For the text-containing cell, return its midpoint in [x, y] coordinate format. 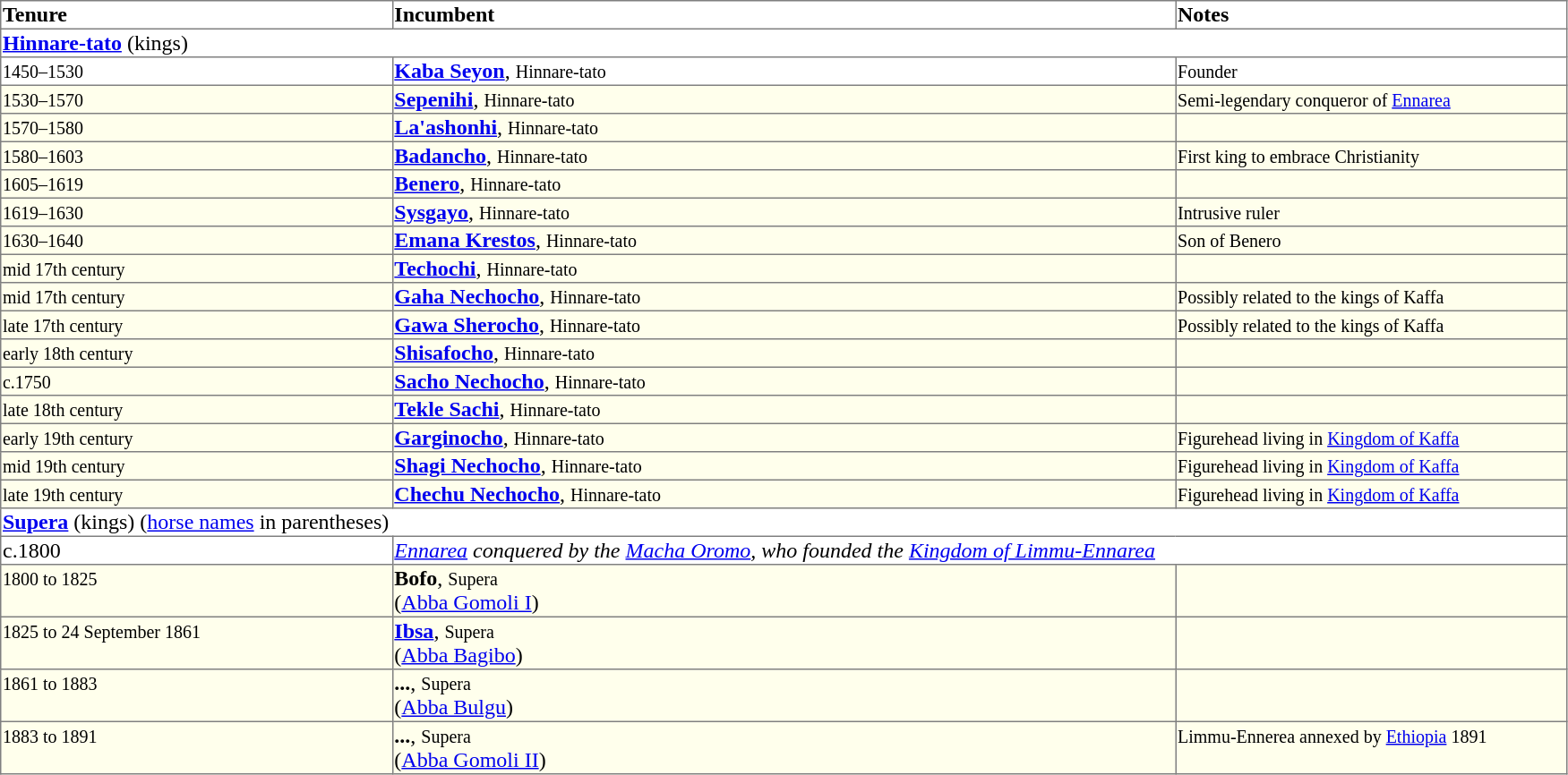
Benero, Hinnare-tato [784, 184]
c.1750 [197, 381]
Ennarea conquered by the Macha Oromo, who founded the Kingdom of Limmu-Ennarea [980, 550]
1883 to 1891 [197, 747]
Garginocho, Hinnare-tato [784, 438]
Chechu Nechocho, Hinnare-tato [784, 494]
1861 to 1883 [197, 695]
Founder [1372, 72]
..., Supera(Abba Gomoli II) [784, 747]
Shagi Nechocho, Hinnare-tato [784, 466]
Sacho Nechocho, Hinnare-tato [784, 381]
1580–1603 [197, 156]
c.1800 [197, 550]
Incumbent [784, 15]
mid 19th century [197, 466]
1530–1570 [197, 99]
Kaba Seyon, Hinnare-tato [784, 72]
late 18th century [197, 410]
1800 to 1825 [197, 591]
Gawa Sherocho, Hinnare-tato [784, 325]
early 19th century [197, 438]
Semi-legendary conqueror of Ennarea [1372, 99]
Notes [1372, 15]
Tenure [197, 15]
Sysgayo, Hinnare-tato [784, 212]
Tekle Sachi, Hinnare-tato [784, 410]
1605–1619 [197, 184]
Son of Benero [1372, 241]
Sepenihi, Hinnare-tato [784, 99]
Intrusive ruler [1372, 212]
1630–1640 [197, 241]
Ibsa, Supera(Abba Bagibo) [784, 643]
1619–1630 [197, 212]
1825 to 24 September 1861 [197, 643]
Limmu-Ennerea annexed by Ethiopia 1891 [1372, 747]
Badancho, Hinnare-tato [784, 156]
..., Supera(Abba Bulgu) [784, 695]
First king to embrace Christianity [1372, 156]
Hinnare-tato (kings) [784, 43]
Shisafocho, Hinnare-tato [784, 353]
1570–1580 [197, 128]
Bofo, Supera(Abba Gomoli I) [784, 591]
Supera (kings) (horse names in parentheses) [784, 523]
late 17th century [197, 325]
Gaha Nechocho, Hinnare-tato [784, 297]
Emana Krestos, Hinnare-tato [784, 241]
1450–1530 [197, 72]
early 18th century [197, 353]
Techochi, Hinnare-tato [784, 268]
La'ashonhi, Hinnare-tato [784, 128]
late 19th century [197, 494]
